Detect which cell encompasses the target text, then output its [X, Y] center coordinate. 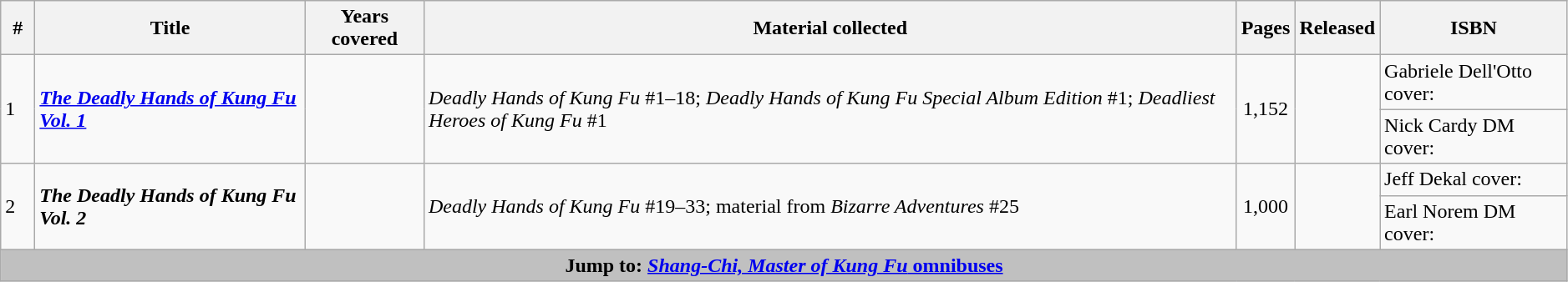
# [18, 28]
2 [18, 207]
Deadly Hands of Kung Fu #1–18; Deadly Hands of Kung Fu Special Album Edition #1; Deadliest Heroes of Kung Fu #1 [830, 109]
Jump to: Shang-Chi, Master of Kung Fu omnibuses [784, 265]
Nick Cardy DM cover: [1474, 137]
ISBN [1474, 28]
Gabriele Dell'Otto cover: [1474, 82]
Material collected [830, 28]
Jeff Dekal cover: [1474, 179]
1 [18, 109]
The Deadly Hands of Kung Fu Vol. 1 [170, 109]
Title [170, 28]
1,152 [1266, 109]
Pages [1266, 28]
1,000 [1266, 207]
Years covered [364, 28]
Released [1337, 28]
Earl Norem DM cover: [1474, 222]
The Deadly Hands of Kung Fu Vol. 2 [170, 207]
Deadly Hands of Kung Fu #19–33; material from Bizarre Adventures #25 [830, 207]
